Locate the cell with the specified text and output its [X, Y] center coordinate. 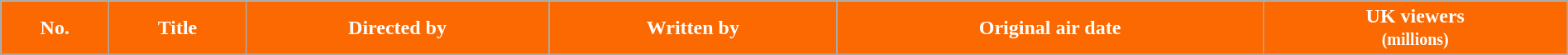
Directed by [397, 28]
Original air date [1050, 28]
No. [55, 28]
Title [177, 28]
Written by [693, 28]
UK viewers(millions) [1415, 28]
